For the text-containing cell, return its midpoint in (x, y) coordinate format. 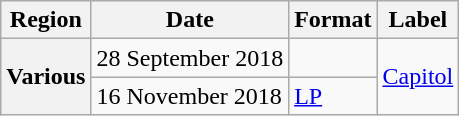
28 September 2018 (190, 58)
Capitol (418, 77)
16 November 2018 (190, 96)
Date (190, 20)
Label (418, 20)
Region (46, 20)
Various (46, 77)
Format (333, 20)
LP (333, 96)
